Output the (X, Y) coordinate of the center of the cell containing the given text.  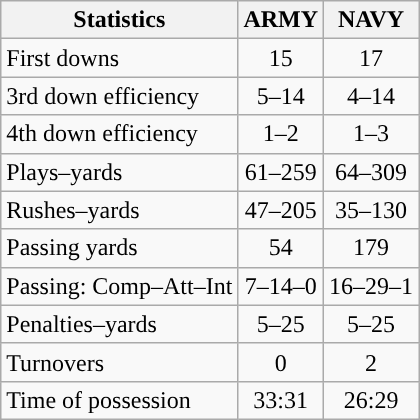
17 (372, 58)
179 (372, 248)
Passing: Comp–Att–Int (120, 286)
First downs (120, 58)
Time of possession (120, 400)
54 (281, 248)
47–205 (281, 210)
3rd down efficiency (120, 96)
ARMY (281, 20)
1–3 (372, 134)
35–130 (372, 210)
Statistics (120, 20)
4–14 (372, 96)
1–2 (281, 134)
33:31 (281, 400)
Penalties–yards (120, 324)
NAVY (372, 20)
Plays–yards (120, 172)
2 (372, 362)
7–14–0 (281, 286)
61–259 (281, 172)
Turnovers (120, 362)
16–29–1 (372, 286)
5–14 (281, 96)
Passing yards (120, 248)
4th down efficiency (120, 134)
0 (281, 362)
26:29 (372, 400)
15 (281, 58)
Rushes–yards (120, 210)
64–309 (372, 172)
